For the text-containing cell, return its midpoint in (x, y) coordinate format. 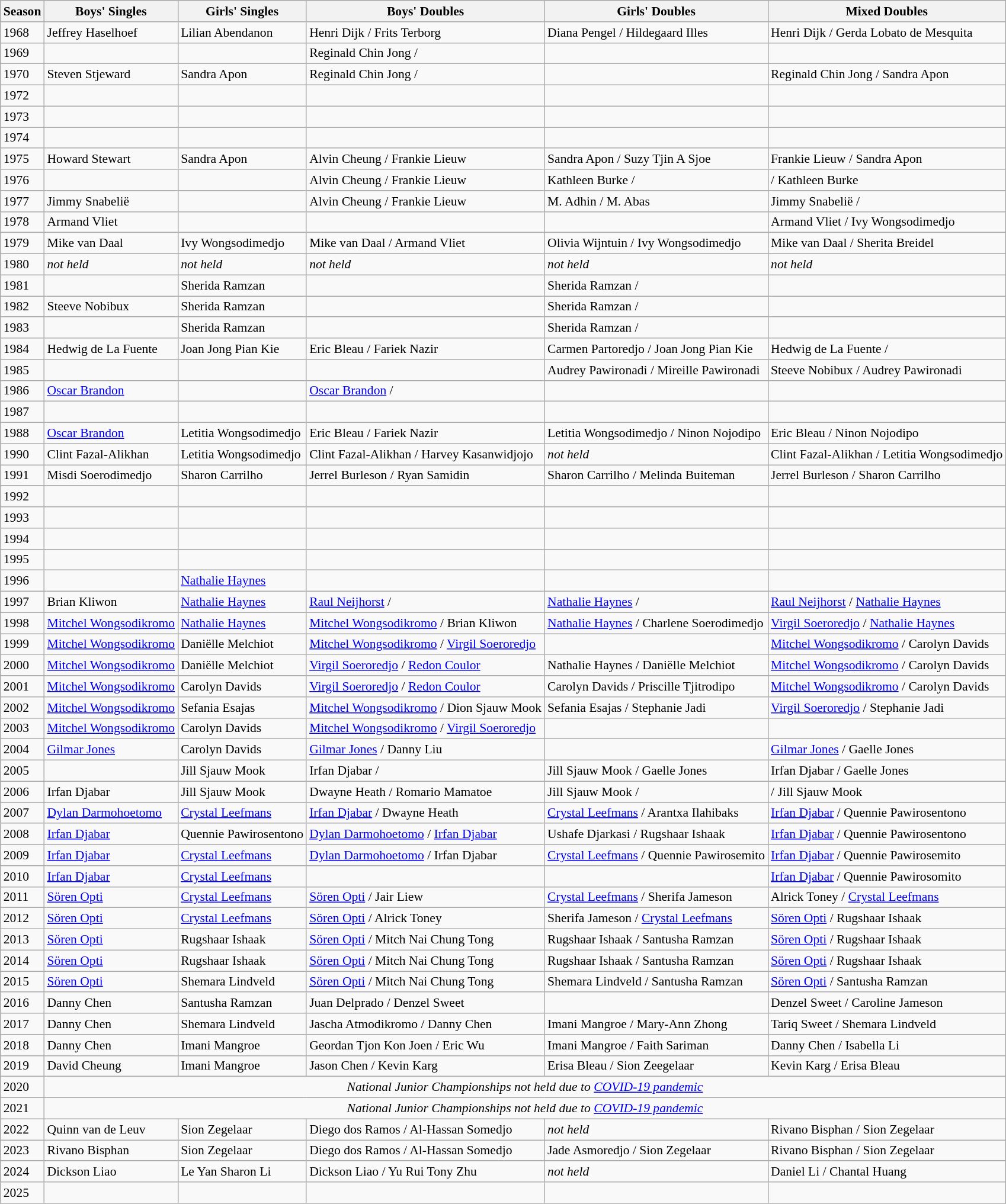
Nathalie Haynes / Daniëlle Melchiot (656, 666)
Reginald Chin Jong / Sandra Apon (886, 75)
Sören Opti / Jair Liew (425, 897)
Quinn van de Leuv (111, 1129)
Lilian Abendanon (242, 33)
Jascha Atmodikromo / Danny Chen (425, 1024)
Mitchel Wongsodikromo / Brian Kliwon (425, 623)
2002 (23, 708)
Carolyn Davids / Priscille Tjitrodipo (656, 686)
2022 (23, 1129)
Sharon Carrilho (242, 476)
Jill Sjauw Mook / Gaelle Jones (656, 771)
Boys' Doubles (425, 11)
Danny Chen / Isabella Li (886, 1045)
1985 (23, 370)
Ivy Wongsodimedjo (242, 243)
Kevin Karg / Erisa Bleau (886, 1066)
Irfan Djabar / Gaelle Jones (886, 771)
Eric Bleau / Ninon Nojodipo (886, 434)
1994 (23, 539)
Clint Fazal-Alikhan / Letitia Wongsodimedjo (886, 454)
2017 (23, 1024)
Jerrel Burleson / Ryan Samidin (425, 476)
Henri Dijk / Gerda Lobato de Mesquita (886, 33)
Mike van Daal / Sherita Breidel (886, 243)
2003 (23, 728)
2025 (23, 1193)
1970 (23, 75)
2000 (23, 666)
/ Jill Sjauw Mook (886, 792)
M. Adhin / M. Abas (656, 201)
Steeve Nobibux (111, 307)
2009 (23, 855)
Sören Opti / Alrick Toney (425, 919)
Diana Pengel / Hildegaard Illes (656, 33)
Jimmy Snabelië / (886, 201)
Howard Stewart (111, 159)
Raul Neijhorst / (425, 602)
1993 (23, 518)
2011 (23, 897)
2012 (23, 919)
2013 (23, 940)
2014 (23, 961)
Irfan Djabar / Dwayne Heath (425, 813)
1997 (23, 602)
Raul Neijhorst / Nathalie Haynes (886, 602)
2020 (23, 1087)
Sandra Apon / Suzy Tjin A Sjoe (656, 159)
Juan Delprado / Denzel Sweet (425, 1003)
Mixed Doubles (886, 11)
Santusha Ramzan (242, 1003)
2021 (23, 1109)
Season (23, 11)
1999 (23, 644)
Olivia Wijntuin / Ivy Wongsodimedjo (656, 243)
Dylan Darmohoetomo (111, 813)
2018 (23, 1045)
1973 (23, 117)
2006 (23, 792)
Armand Vliet / Ivy Wongsodimedjo (886, 222)
2024 (23, 1172)
Girls' Doubles (656, 11)
Clint Fazal-Alikhan (111, 454)
Virgil Soeroredjo / Stephanie Jadi (886, 708)
Gilmar Jones (111, 750)
Brian Kliwon (111, 602)
Audrey Pawironadi / Mireille Pawironadi (656, 370)
Jason Chen / Kevin Karg (425, 1066)
Gilmar Jones / Danny Liu (425, 750)
Jade Asmoredjo / Sion Zegelaar (656, 1151)
2004 (23, 750)
Irfan Djabar / Quennie Pawirosemito (886, 855)
Joan Jong Pian Kie (242, 349)
Daniel Li / Chantal Huang (886, 1172)
1986 (23, 391)
Gilmar Jones / Gaelle Jones (886, 750)
1987 (23, 412)
1972 (23, 96)
Armand Vliet (111, 222)
Girls' Singles (242, 11)
1998 (23, 623)
1977 (23, 201)
Misdi Soerodimedjo (111, 476)
2019 (23, 1066)
Mike van Daal (111, 243)
Le Yan Sharon Li (242, 1172)
2010 (23, 876)
1984 (23, 349)
Kathleen Burke / (656, 180)
Irfan Djabar / Quennie Pawirosomito (886, 876)
/ Kathleen Burke (886, 180)
Boys' Singles (111, 11)
Tariq Sweet / Shemara Lindveld (886, 1024)
Hedwig de La Fuente / (886, 349)
1980 (23, 265)
Imani Mangroe / Mary-Ann Zhong (656, 1024)
Ushafe Djarkasi / Rugshaar Ishaak (656, 834)
1992 (23, 497)
1996 (23, 581)
1974 (23, 138)
Imani Mangroe / Faith Sariman (656, 1045)
Dwayne Heath / Romario Mamatoe (425, 792)
Carmen Partoredjo / Joan Jong Pian Kie (656, 349)
Sherifa Jameson / Crystal Leefmans (656, 919)
Jeffrey Haselhoef (111, 33)
2001 (23, 686)
Dickson Liao / Yu Rui Tony Zhu (425, 1172)
Steeve Nobibux / Audrey Pawironadi (886, 370)
Geordan Tjon Kon Joen / Eric Wu (425, 1045)
2005 (23, 771)
1975 (23, 159)
Crystal Leefmans / Arantxa Ilahibaks (656, 813)
Shemara Lindveld / Santusha Ramzan (656, 982)
1969 (23, 53)
Crystal Leefmans / Quennie Pawirosemito (656, 855)
Clint Fazal-Alikhan / Harvey Kasanwidjojo (425, 454)
Rivano Bisphan (111, 1151)
Quennie Pawirosentono (242, 834)
1983 (23, 328)
1988 (23, 434)
1995 (23, 560)
Sharon Carrilho / Melinda Buiteman (656, 476)
1990 (23, 454)
Denzel Sweet / Caroline Jameson (886, 1003)
Steven Stjeward (111, 75)
1991 (23, 476)
Letitia Wongsodimedjo / Ninon Nojodipo (656, 434)
Virgil Soeroredjo / Nathalie Haynes (886, 623)
Erisa Bleau / Sion Zeegelaar (656, 1066)
Jerrel Burleson / Sharon Carrilho (886, 476)
2007 (23, 813)
Jill Sjauw Mook / (656, 792)
Alrick Toney / Crystal Leefmans (886, 897)
2015 (23, 982)
Crystal Leefmans / Sherifa Jameson (656, 897)
Sefania Esajas / Stephanie Jadi (656, 708)
Sören Opti / Santusha Ramzan (886, 982)
Hedwig de La Fuente (111, 349)
2023 (23, 1151)
Irfan Djabar / (425, 771)
1978 (23, 222)
Frankie Lieuw / Sandra Apon (886, 159)
Mike van Daal / Armand Vliet (425, 243)
David Cheung (111, 1066)
Nathalie Haynes / (656, 602)
Mitchel Wongsodikromo / Dion Sjauw Mook (425, 708)
Dickson Liao (111, 1172)
1979 (23, 243)
2008 (23, 834)
Oscar Brandon / (425, 391)
1982 (23, 307)
1981 (23, 285)
1968 (23, 33)
2016 (23, 1003)
Jimmy Snabelië (111, 201)
1976 (23, 180)
Nathalie Haynes / Charlene Soerodimedjo (656, 623)
Henri Dijk / Frits Terborg (425, 33)
Sefania Esajas (242, 708)
